Detect which cell encompasses the target text, then output its [X, Y] center coordinate. 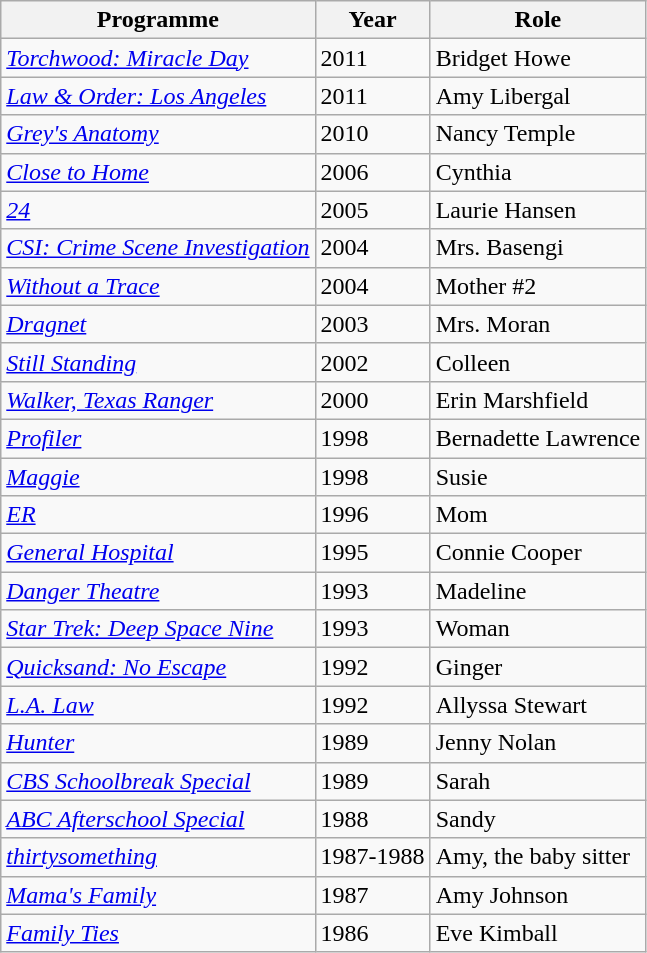
Walker, Texas Ranger [158, 400]
2003 [372, 324]
2000 [372, 400]
Amy, the baby sitter [538, 857]
Erin Marshfield [538, 400]
Woman [538, 629]
1995 [372, 553]
Colleen [538, 362]
Nancy Temple [538, 134]
Hunter [158, 743]
Profiler [158, 438]
Year [372, 20]
Still Standing [158, 362]
Connie Cooper [538, 553]
Maggie [158, 477]
ABC Afterschool Special [158, 819]
Eve Kimball [538, 933]
Sandy [538, 819]
2006 [372, 172]
Susie [538, 477]
24 [158, 210]
Mother #2 [538, 286]
2002 [372, 362]
Jenny Nolan [538, 743]
1986 [372, 933]
Grey's Anatomy [158, 134]
Mama's Family [158, 895]
Family Ties [158, 933]
Star Trek: Deep Space Nine [158, 629]
Mrs. Moran [538, 324]
Law & Order: Los Angeles [158, 96]
1987 [372, 895]
Sarah [538, 781]
CBS Schoolbreak Special [158, 781]
Torchwood: Miracle Day [158, 58]
Amy Johnson [538, 895]
Role [538, 20]
1987-1988 [372, 857]
1988 [372, 819]
2010 [372, 134]
Allyssa Stewart [538, 705]
Cynthia [538, 172]
Mrs. Basengi [538, 248]
Dragnet [158, 324]
Amy Libergal [538, 96]
Ginger [538, 667]
ER [158, 515]
thirtysomething [158, 857]
Mom [538, 515]
2005 [372, 210]
General Hospital [158, 553]
Danger Theatre [158, 591]
L.A. Law [158, 705]
Madeline [538, 591]
CSI: Crime Scene Investigation [158, 248]
Bridget Howe [538, 58]
Quicksand: No Escape [158, 667]
Laurie Hansen [538, 210]
1996 [372, 515]
Close to Home [158, 172]
Without a Trace [158, 286]
Programme [158, 20]
Bernadette Lawrence [538, 438]
